Return [x, y] of the center of cell containing provided text 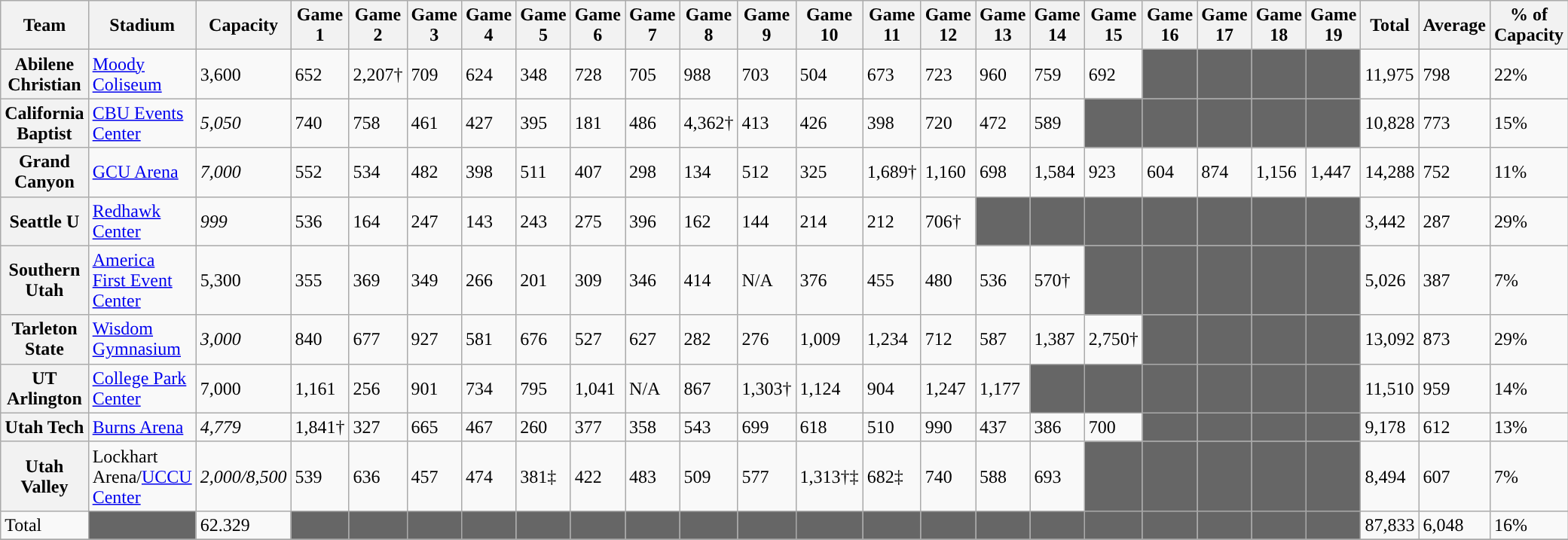
349 [434, 280]
1,234 [892, 339]
California Baptist [44, 124]
College Park Center [142, 389]
Moody Coliseum [142, 74]
181 [598, 124]
577 [767, 476]
1,247 [948, 389]
276 [767, 339]
Stadium [142, 26]
2,750† [1114, 339]
Utah Valley [44, 476]
798 [1454, 74]
709 [434, 74]
387 [1454, 280]
1,447 [1333, 172]
728 [598, 74]
700 [1114, 427]
673 [892, 74]
1,841† [319, 427]
243 [543, 221]
Abilene Christian [44, 74]
275 [598, 221]
266 [488, 280]
1,161 [319, 389]
873 [1454, 339]
472 [1003, 124]
682‡ [892, 476]
256 [378, 389]
1,177 [1003, 389]
570† [1057, 280]
437 [1003, 427]
Game 1 [319, 26]
327 [378, 427]
960 [1003, 74]
3,442 [1389, 221]
Team [44, 26]
467 [488, 427]
377 [598, 427]
1,303† [767, 389]
422 [598, 476]
298 [653, 172]
904 [892, 389]
Game 2 [378, 26]
4,779 [243, 427]
527 [598, 339]
1,009 [829, 339]
676 [543, 339]
Game 10 [829, 26]
652 [319, 74]
8,494 [1389, 476]
14% [1528, 389]
543 [708, 427]
143 [488, 221]
723 [948, 74]
552 [319, 172]
11% [1528, 172]
482 [434, 172]
Game 11 [892, 26]
692 [1114, 74]
369 [378, 280]
612 [1454, 427]
665 [434, 427]
282 [708, 339]
427 [488, 124]
Game 8 [708, 26]
461 [434, 124]
636 [378, 476]
22% [1528, 74]
Game 4 [488, 26]
201 [543, 280]
134 [708, 172]
% of Capacity [1528, 26]
Game 14 [1057, 26]
Game 3 [434, 26]
Southern Utah [44, 280]
457 [434, 476]
1,041 [598, 389]
706† [948, 221]
247 [434, 221]
Average [1454, 26]
990 [948, 427]
Game 6 [598, 26]
773 [1454, 124]
62.329 [243, 525]
Game 16 [1169, 26]
2,000/8,500 [243, 476]
Lockhart Arena/UCCU Center [142, 476]
455 [892, 280]
Grand Canyon [44, 172]
214 [829, 221]
13% [1528, 427]
840 [319, 339]
720 [948, 124]
376 [829, 280]
693 [1057, 476]
413 [767, 124]
5,050 [243, 124]
355 [319, 280]
Utah Tech [44, 427]
534 [378, 172]
3,600 [243, 74]
988 [708, 74]
Game 15 [1114, 26]
698 [1003, 172]
874 [1224, 172]
325 [829, 172]
UT Arlington [44, 389]
Game 7 [653, 26]
Game 17 [1224, 26]
395 [543, 124]
627 [653, 339]
483 [653, 476]
358 [653, 427]
604 [1169, 172]
795 [543, 389]
504 [829, 74]
511 [543, 172]
1,313†‡ [829, 476]
474 [488, 476]
Burns Arena [142, 427]
14,288 [1389, 172]
212 [892, 221]
959 [1454, 389]
486 [653, 124]
Wisdom Gymnasium [142, 339]
10,828 [1389, 124]
712 [948, 339]
America First Event Center [142, 280]
539 [319, 476]
677 [378, 339]
Tarleton State [44, 339]
1,689† [892, 172]
Capacity [243, 26]
Game 18 [1279, 26]
1,387 [1057, 339]
581 [488, 339]
287 [1454, 221]
510 [892, 427]
512 [767, 172]
386 [1057, 427]
381‡ [543, 476]
1,124 [829, 389]
6,048 [1454, 525]
309 [598, 280]
346 [653, 280]
624 [488, 74]
607 [1454, 476]
588 [1003, 476]
5,026 [1389, 280]
4,362† [708, 124]
703 [767, 74]
426 [829, 124]
GCU Arena [142, 172]
5,300 [243, 280]
Game 13 [1003, 26]
927 [434, 339]
Seattle U [44, 221]
734 [488, 389]
999 [243, 221]
587 [1003, 339]
759 [1057, 74]
164 [378, 221]
348 [543, 74]
CBU Events Center [142, 124]
162 [708, 221]
3,000 [243, 339]
15% [1528, 124]
407 [598, 172]
2,207† [378, 74]
Game 19 [1333, 26]
618 [829, 427]
16% [1528, 525]
1,160 [948, 172]
480 [948, 280]
144 [767, 221]
901 [434, 389]
Game 5 [543, 26]
923 [1114, 172]
758 [378, 124]
Redhawk Center [142, 221]
87,833 [1389, 525]
13,092 [1389, 339]
Game 9 [767, 26]
1,584 [1057, 172]
414 [708, 280]
11,975 [1389, 74]
752 [1454, 172]
589 [1057, 124]
396 [653, 221]
11,510 [1389, 389]
867 [708, 389]
Game 12 [948, 26]
1,156 [1279, 172]
509 [708, 476]
699 [767, 427]
705 [653, 74]
260 [543, 427]
9,178 [1389, 427]
